Determine the [X, Y] coordinate at the center of the cell enclosing the given text.  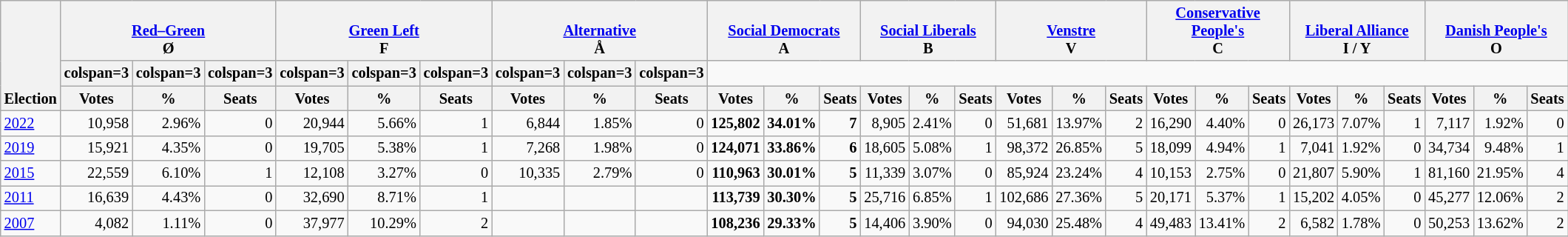
2011 [31, 198]
1.98% [599, 148]
5.08% [932, 148]
81,160 [1449, 173]
3.27% [385, 173]
5.38% [385, 148]
5.90% [1361, 173]
124,071 [736, 148]
11,339 [885, 173]
3.07% [932, 173]
Danish People'sO [1496, 30]
18,099 [1171, 148]
21,807 [1314, 173]
VenstreV [1071, 30]
Conservative People'sC [1217, 30]
Red–GreenØ [169, 30]
29.33% [791, 223]
3.90% [932, 223]
10.29% [385, 223]
13.62% [1500, 223]
7,268 [528, 148]
25.48% [1078, 223]
25,716 [885, 198]
2.41% [932, 123]
22,559 [96, 173]
5.66% [385, 123]
4.94% [1222, 148]
34,734 [1449, 148]
2.75% [1222, 173]
50,253 [1449, 223]
1.85% [599, 123]
18,605 [885, 148]
6.10% [169, 173]
16,639 [96, 198]
32,690 [312, 198]
13.97% [1078, 123]
7 [840, 123]
9.48% [1500, 148]
16,290 [1171, 123]
30.01% [791, 173]
12.06% [1500, 198]
4,082 [96, 223]
Green LeftF [384, 30]
85,924 [1024, 173]
6.85% [932, 198]
98,372 [1024, 148]
51,681 [1024, 123]
20,944 [312, 123]
2007 [31, 223]
7.07% [1361, 123]
33.86% [791, 148]
Election [31, 55]
2022 [31, 123]
34.01% [791, 123]
4.40% [1222, 123]
14,406 [885, 223]
37,977 [312, 223]
15,202 [1314, 198]
5.37% [1222, 198]
110,963 [736, 173]
4.05% [1361, 198]
2019 [31, 148]
1.78% [1361, 223]
15,921 [96, 148]
8.71% [385, 198]
Liberal AllianceI / Y [1356, 30]
2015 [31, 173]
2.96% [169, 123]
7,117 [1449, 123]
30.30% [791, 198]
113,739 [736, 198]
10,958 [96, 123]
6 [840, 148]
AlternativeÅ [600, 30]
12,108 [312, 173]
Social LiberalsB [927, 30]
23.24% [1078, 173]
10,153 [1171, 173]
19,705 [312, 148]
94,030 [1024, 223]
108,236 [736, 223]
6,844 [528, 123]
4.43% [169, 198]
10,335 [528, 173]
125,802 [736, 123]
21.95% [1500, 173]
27.36% [1078, 198]
102,686 [1024, 198]
2.79% [599, 173]
26.85% [1078, 148]
7,041 [1314, 148]
4.35% [169, 148]
6,582 [1314, 223]
26,173 [1314, 123]
8,905 [885, 123]
1.11% [169, 223]
13.41% [1222, 223]
49,483 [1171, 223]
20,171 [1171, 198]
Social DemocratsA [784, 30]
45,277 [1449, 198]
